Return [x, y] of the center of cell containing provided text 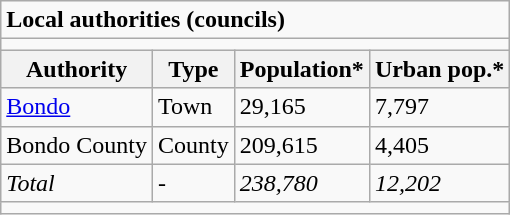
Population* [302, 69]
209,615 [302, 145]
Urban pop.* [439, 69]
4,405 [439, 145]
County [194, 145]
Bondo County [77, 145]
Authority [77, 69]
12,202 [439, 183]
Bondo [77, 107]
29,165 [302, 107]
Local authorities (councils) [256, 20]
7,797 [439, 107]
- [194, 183]
Type [194, 69]
Total [77, 183]
238,780 [302, 183]
Town [194, 107]
